From the cell containing the given text, extract its center point as (X, Y) coordinate. 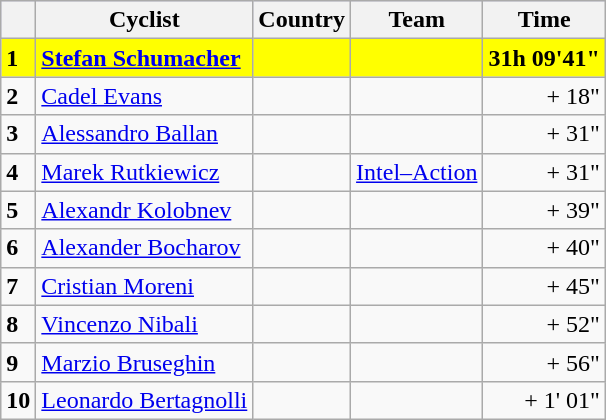
6 (18, 248)
+ 1' 01" (544, 400)
2 (18, 96)
Stefan Schumacher (144, 58)
31h 09'41" (544, 58)
Alexandr Kolobnev (144, 210)
Cristian Moreni (144, 286)
+ 56" (544, 362)
Alexander Bocharov (144, 248)
+ 40" (544, 248)
Country (302, 20)
Team (417, 20)
7 (18, 286)
+ 18" (544, 96)
Cadel Evans (144, 96)
+ 39" (544, 210)
Marzio Bruseghin (144, 362)
10 (18, 400)
Leonardo Bertagnolli (144, 400)
Vincenzo Nibali (144, 324)
+ 45" (544, 286)
4 (18, 172)
5 (18, 210)
+ 52" (544, 324)
Marek Rutkiewicz (144, 172)
1 (18, 58)
8 (18, 324)
Alessandro Ballan (144, 134)
Intel–Action (417, 172)
Time (544, 20)
3 (18, 134)
Cyclist (144, 20)
9 (18, 362)
